Scan for the cell matching the given text and deliver its [x, y] coordinate at center. 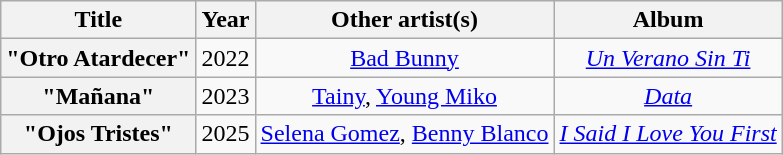
I Said I Love You First [668, 134]
2022 [226, 58]
Data [668, 96]
Tainy, Young Miko [404, 96]
Other artist(s) [404, 20]
Bad Bunny [404, 58]
"Ojos Tristes" [98, 134]
Year [226, 20]
"Mañana" [98, 96]
2025 [226, 134]
Album [668, 20]
Un Verano Sin Ti [668, 58]
Selena Gomez, Benny Blanco [404, 134]
2023 [226, 96]
"Otro Atardecer" [98, 58]
Title [98, 20]
